Capture the cell that displays the provided text and extract its [X, Y] central coordinate. 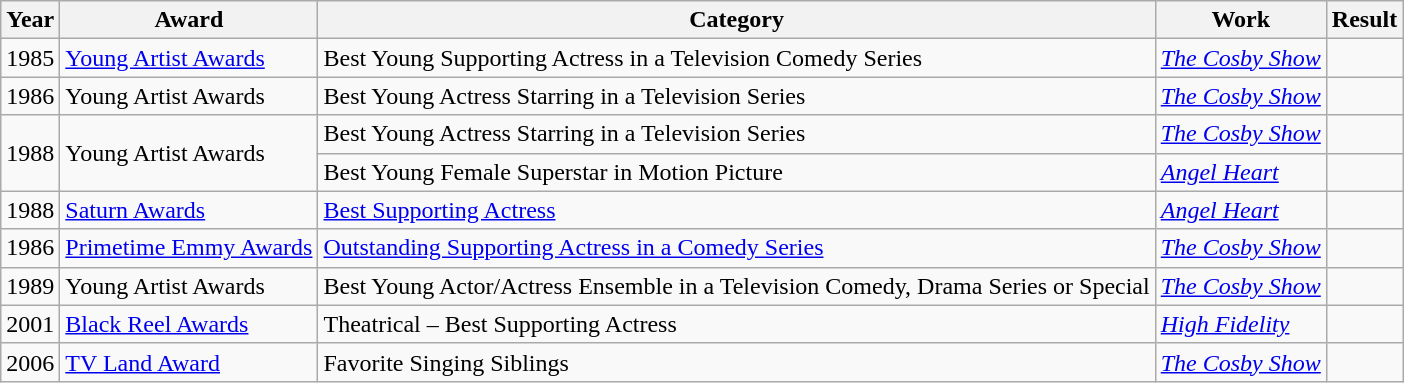
1989 [30, 286]
1985 [30, 58]
Primetime Emmy Awards [189, 248]
Favorite Singing Siblings [736, 362]
Result [1364, 20]
Award [189, 20]
Work [1240, 20]
Best Young Female Superstar in Motion Picture [736, 172]
Best Young Actor/Actress Ensemble in a Television Comedy, Drama Series or Special [736, 286]
Saturn Awards [189, 210]
2001 [30, 324]
High Fidelity [1240, 324]
2006 [30, 362]
TV Land Award [189, 362]
Best Young Supporting Actress in a Television Comedy Series [736, 58]
Theatrical – Best Supporting Actress [736, 324]
Black Reel Awards [189, 324]
Category [736, 20]
Best Supporting Actress [736, 210]
Year [30, 20]
Outstanding Supporting Actress in a Comedy Series [736, 248]
